Return the [X, Y] coordinate for the center point of the cell that contains the specified text.  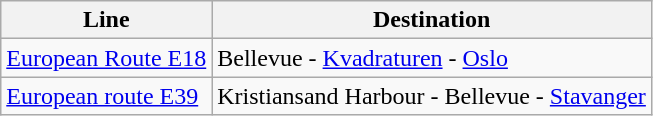
Line [106, 20]
Kristiansand Harbour - Bellevue - Stavanger [432, 96]
Destination [432, 20]
European Route E18 [106, 58]
European route E39 [106, 96]
Bellevue - Kvadraturen - Oslo [432, 58]
